Detect which cell encompasses the target text, then output its (x, y) center coordinate. 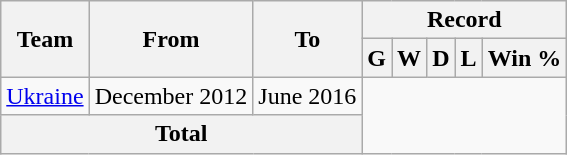
Record (464, 20)
To (308, 39)
D (441, 58)
June 2016 (308, 96)
Win % (524, 58)
L (468, 58)
G (377, 58)
From (171, 39)
W (410, 58)
December 2012 (171, 96)
Total (182, 134)
Ukraine (45, 96)
Team (45, 39)
